Return the [x, y] coordinate for the center point of the cell that contains the specified text.  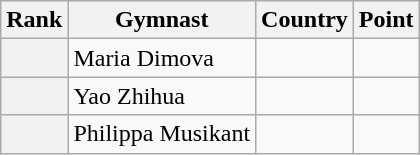
Yao Zhihua [162, 96]
Country [305, 20]
Rank [34, 20]
Point [386, 20]
Philippa Musikant [162, 134]
Maria Dimova [162, 58]
Gymnast [162, 20]
